Output the [X, Y] coordinate of the center of the cell containing the given text.  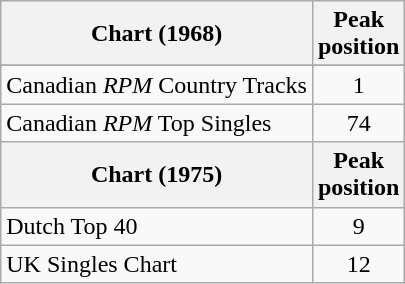
Canadian RPM Country Tracks [157, 85]
74 [358, 123]
9 [358, 226]
12 [358, 264]
Dutch Top 40 [157, 226]
UK Singles Chart [157, 264]
Chart (1975) [157, 174]
Chart (1968) [157, 34]
Canadian RPM Top Singles [157, 123]
1 [358, 85]
